Return (x, y) of the center of cell containing provided text 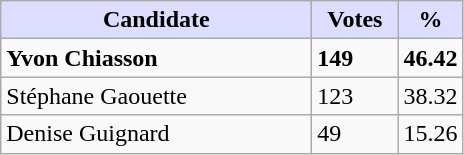
Denise Guignard (156, 134)
15.26 (430, 134)
Votes (355, 20)
123 (355, 96)
46.42 (430, 58)
% (430, 20)
49 (355, 134)
149 (355, 58)
38.32 (430, 96)
Yvon Chiasson (156, 58)
Stéphane Gaouette (156, 96)
Candidate (156, 20)
